From the cell containing the given text, extract its center point as [x, y] coordinate. 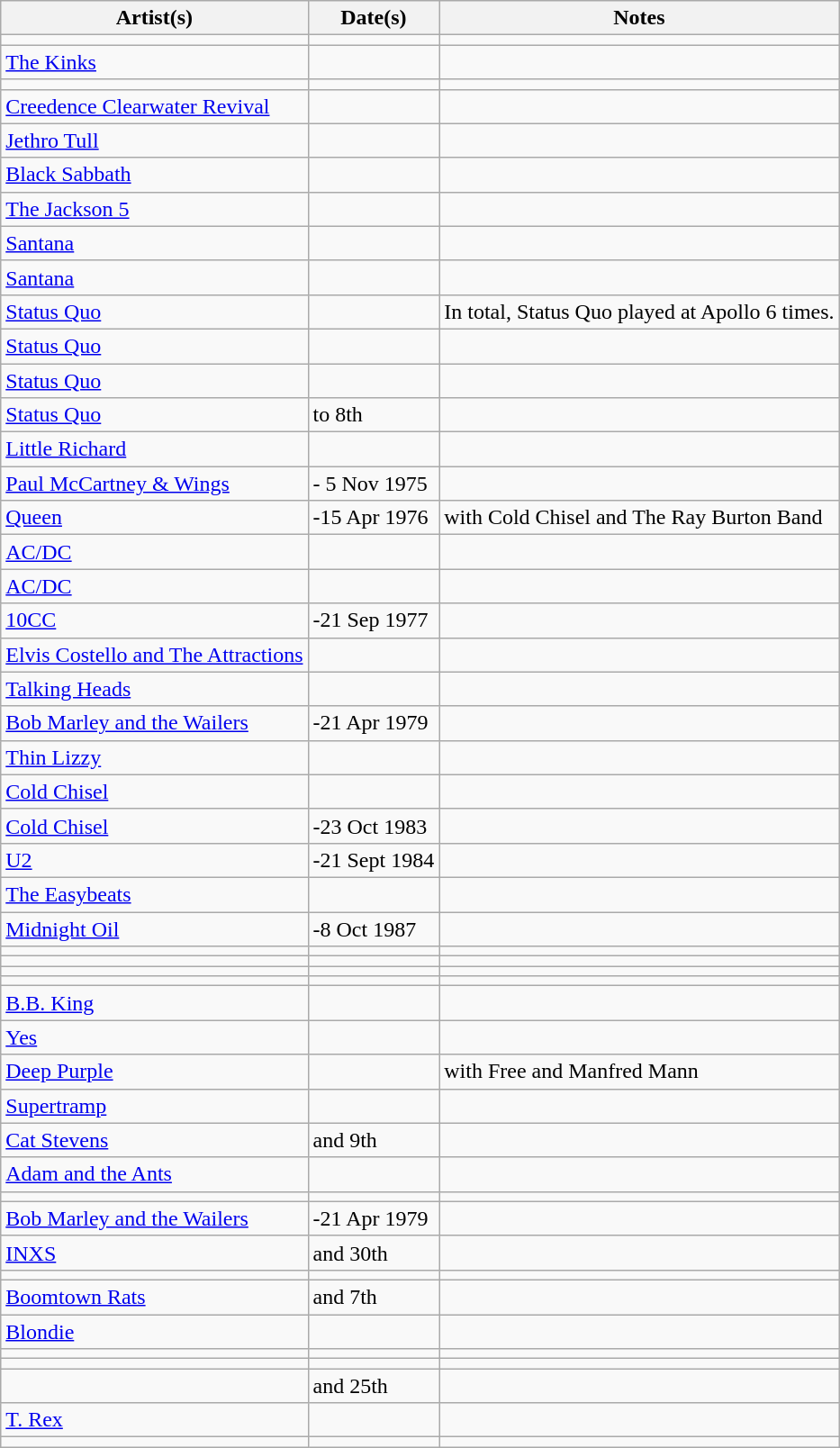
In total, Status Quo played at Apollo 6 times. [639, 312]
Deep Purple [155, 1072]
B.B. King [155, 1003]
T. Rex [155, 1420]
-8 Oct 1987 [374, 928]
INXS [155, 1253]
-15 Apr 1976 [374, 518]
Artist(s) [155, 18]
with Cold Chisel and The Ray Burton Band [639, 518]
Talking Heads [155, 689]
Thin Lizzy [155, 757]
with Free and Manfred Mann [639, 1072]
Midnight Oil [155, 928]
-23 Oct 1983 [374, 826]
Elvis Costello and The Attractions [155, 655]
Notes [639, 18]
Creedence Clearwater Revival [155, 106]
Supertramp [155, 1106]
and 7th [374, 1297]
Adam and the Ants [155, 1174]
The Easybeats [155, 894]
-21 Sep 1977 [374, 620]
Blondie [155, 1332]
and 25th [374, 1386]
Boomtown Rats [155, 1297]
Cat Stevens [155, 1140]
Black Sabbath [155, 175]
Yes [155, 1037]
and 9th [374, 1140]
The Jackson 5 [155, 209]
Jethro Tull [155, 140]
The Kinks [155, 62]
10CC [155, 620]
Paul McCartney & Wings [155, 484]
Queen [155, 518]
Little Richard [155, 449]
U2 [155, 860]
Date(s) [374, 18]
-21 Sept 1984 [374, 860]
and 30th [374, 1253]
to 8th [374, 415]
- 5 Nov 1975 [374, 484]
